Scan for the cell matching the given text and deliver its (X, Y) coordinate at center. 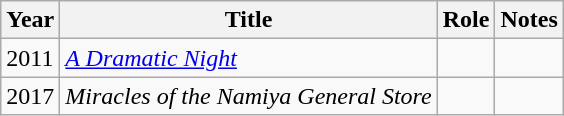
Year (30, 20)
Notes (529, 20)
2011 (30, 58)
Title (248, 20)
A Dramatic Night (248, 58)
Miracles of the Namiya General Store (248, 96)
Role (466, 20)
2017 (30, 96)
